Output the (x, y) coordinate of the center of the cell containing the given text.  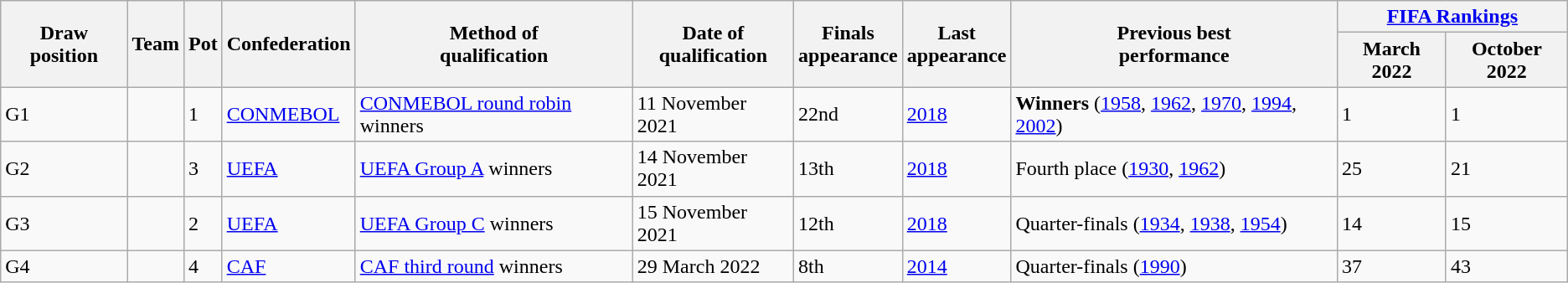
21 (1506, 169)
UEFA Group A winners (494, 169)
Quarter-finals (1990) (1174, 266)
FIFA Rankings (1452, 17)
Quarter-finals (1934, 1938, 1954) (1174, 223)
15 November 2021 (713, 223)
3 (203, 169)
CAF third round winners (494, 266)
G1 (64, 114)
Method ofqualification (494, 44)
43 (1506, 266)
13th (848, 169)
March 2022 (1391, 60)
Fourth place (1930, 1962) (1174, 169)
4 (203, 266)
14 November 2021 (713, 169)
2014 (957, 266)
Previous bestperformance (1174, 44)
UEFA Group C winners (494, 223)
October 2022 (1506, 60)
Team (156, 44)
37 (1391, 266)
2 (203, 223)
15 (1506, 223)
29 March 2022 (713, 266)
Winners (1958, 1962, 1970, 1994, 2002) (1174, 114)
G3 (64, 223)
11 November 2021 (713, 114)
22nd (848, 114)
Draw position (64, 44)
CONMEBOL round robin winners (494, 114)
G2 (64, 169)
Pot (203, 44)
Date ofqualification (713, 44)
G4 (64, 266)
Lastappearance (957, 44)
14 (1391, 223)
CONMEBOL (288, 114)
12th (848, 223)
Confederation (288, 44)
Finalsappearance (848, 44)
8th (848, 266)
CAF (288, 266)
25 (1391, 169)
